Locate the cell with the specified text and output its (x, y) center coordinate. 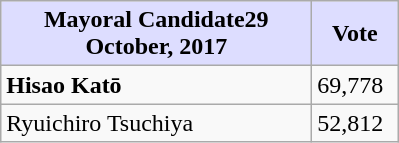
52,812 (355, 123)
Ryuichiro Tsuchiya (156, 123)
Hisao Katō (156, 85)
Vote (355, 34)
Mayoral Candidate29 October, 2017 (156, 34)
69,778 (355, 85)
